Identify which cell holds the provided text, then report its (X, Y) central coordinate. 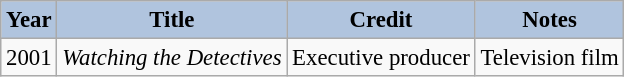
2001 (29, 58)
Executive producer (381, 58)
Notes (550, 20)
Title (172, 20)
Television film (550, 58)
Watching the Detectives (172, 58)
Credit (381, 20)
Year (29, 20)
